Output the [x, y] coordinate of the center of the cell containing the given text.  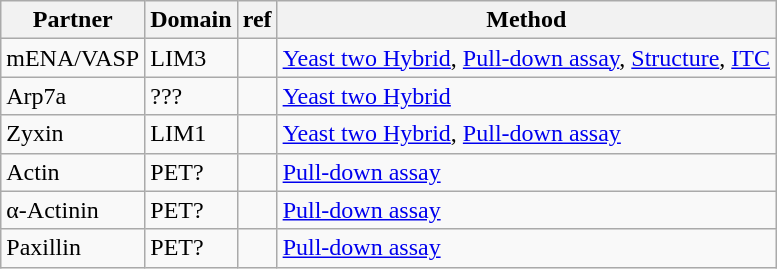
Paxillin [73, 248]
??? [191, 96]
Actin [73, 172]
Partner [73, 20]
Zyxin [73, 134]
Arp7a [73, 96]
LIM1 [191, 134]
Yeast two Hybrid [526, 96]
ref [257, 20]
Yeast two Hybrid, Pull-down assay [526, 134]
LIM3 [191, 58]
Yeast two Hybrid, Pull-down assay, Structure, ITC [526, 58]
Method [526, 20]
Domain [191, 20]
α-Actinin [73, 210]
mENA/VASP [73, 58]
